Scan for the cell matching the given text and deliver its (X, Y) coordinate at center. 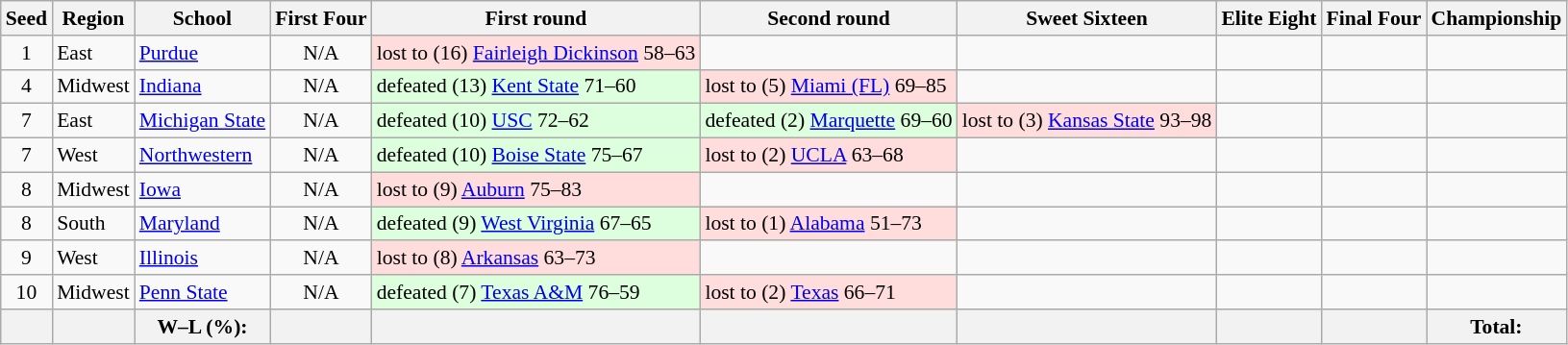
Penn State (202, 292)
defeated (10) Boise State 75–67 (536, 156)
9 (27, 259)
Northwestern (202, 156)
defeated (7) Texas A&M 76–59 (536, 292)
Michigan State (202, 121)
School (202, 18)
First Four (321, 18)
4 (27, 86)
lost to (9) Auburn 75–83 (536, 189)
lost to (8) Arkansas 63–73 (536, 259)
defeated (13) Kent State 71–60 (536, 86)
Region (93, 18)
10 (27, 292)
Elite Eight (1269, 18)
lost to (1) Alabama 51–73 (829, 224)
defeated (2) Marquette 69–60 (829, 121)
Maryland (202, 224)
defeated (10) USC 72–62 (536, 121)
lost to (3) Kansas State 93–98 (1087, 121)
Sweet Sixteen (1087, 18)
Purdue (202, 53)
Illinois (202, 259)
Total: (1497, 327)
Seed (27, 18)
South (93, 224)
First round (536, 18)
defeated (9) West Virginia 67–65 (536, 224)
lost to (2) UCLA 63–68 (829, 156)
lost to (16) Fairleigh Dickinson 58–63 (536, 53)
Final Four (1373, 18)
Indiana (202, 86)
Championship (1497, 18)
Second round (829, 18)
Iowa (202, 189)
lost to (5) Miami (FL) 69–85 (829, 86)
1 (27, 53)
lost to (2) Texas 66–71 (829, 292)
W–L (%): (202, 327)
